Return (x, y) of the center of cell containing provided text 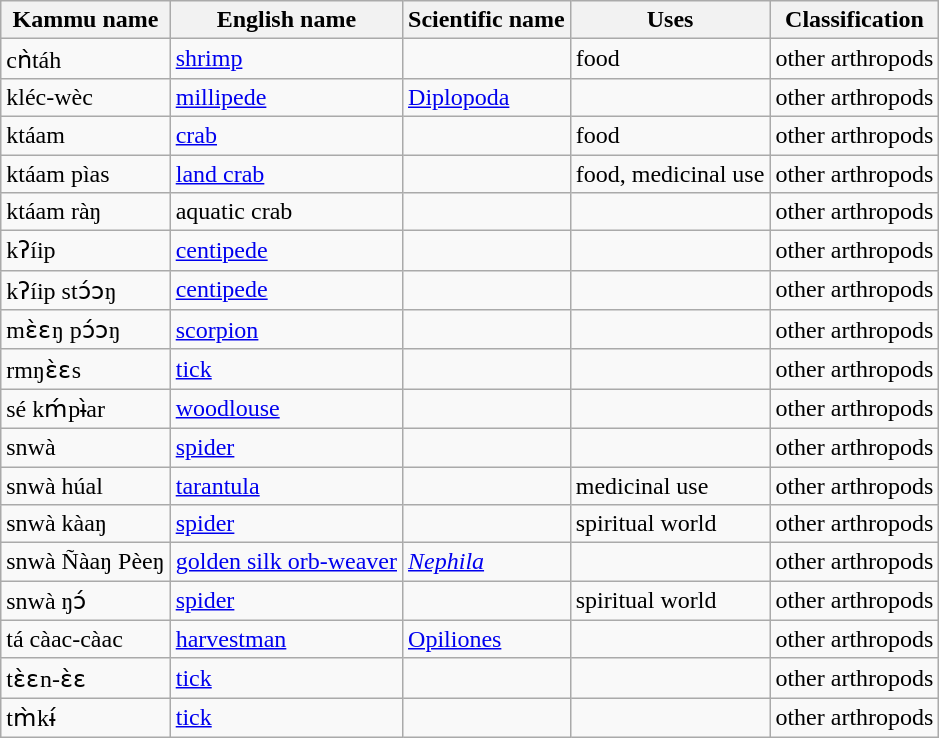
medicinal use (670, 485)
cǹtáh (86, 59)
tm̀kɨ́ (86, 718)
tá càac-càac (86, 639)
ktáam (86, 135)
shrimp (286, 59)
Uses (670, 20)
golden silk orb-weaver (286, 562)
millipede (286, 97)
snwà ŋɔ́ (86, 601)
woodlouse (286, 409)
Scientific name (487, 20)
Nephila (487, 562)
land crab (286, 173)
food, medicinal use (670, 173)
Classification (854, 20)
ktáam pìas (86, 173)
Kammu name (86, 20)
Opiliones (487, 639)
Diplopoda (487, 97)
snwà kàaŋ (86, 524)
kʔíip stɔ́ɔŋ (86, 290)
crab (286, 135)
rmŋɛ̀ɛs (86, 369)
English name (286, 20)
ktáam ràŋ (86, 212)
snwà húal (86, 485)
sé kḿpɨ̀ar (86, 409)
kléc-wèc (86, 97)
harvestman (286, 639)
snwà Ñàaŋ Pèeŋ (86, 562)
mɛ̀ɛŋ pɔ́ɔŋ (86, 330)
snwà (86, 447)
kʔíip (86, 251)
tarantula (286, 485)
tɛ̀ɛn-ɛ̀ɛ (86, 678)
aquatic crab (286, 212)
scorpion (286, 330)
